Extract the [x, y] coordinate from the center of the cell holding the provided text.  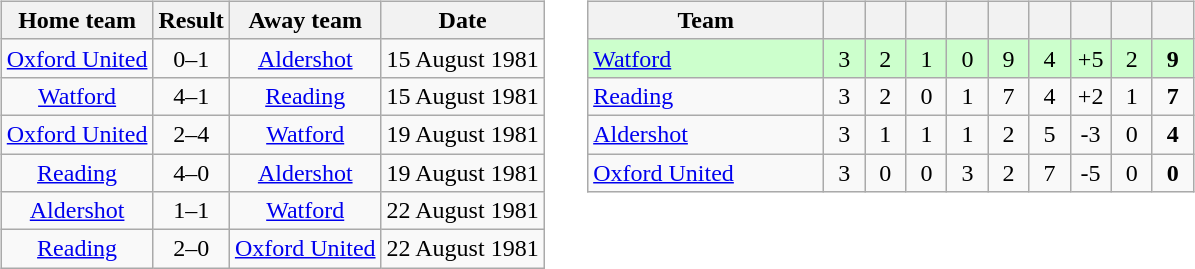
Result [191, 20]
2–0 [191, 249]
+2 [1090, 96]
2–4 [191, 134]
-3 [1090, 134]
5 [1050, 134]
4–0 [191, 173]
Away team [305, 20]
Team [706, 20]
+5 [1090, 58]
Date [462, 20]
4–1 [191, 96]
0–1 [191, 58]
1–1 [191, 211]
-5 [1090, 173]
Home team [77, 20]
